For the text-containing cell, return its midpoint in (X, Y) coordinate format. 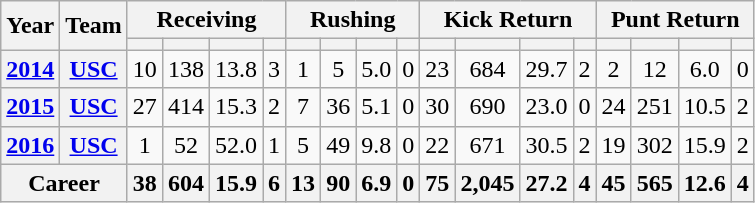
302 (654, 145)
6.9 (376, 183)
90 (338, 183)
9.8 (376, 145)
Year (30, 26)
690 (488, 107)
22 (438, 145)
Punt Return (675, 20)
45 (614, 183)
23 (438, 69)
7 (304, 107)
2,045 (488, 183)
2016 (30, 145)
36 (338, 107)
75 (438, 183)
Team (94, 26)
5.1 (376, 107)
19 (614, 145)
15.3 (236, 107)
671 (488, 145)
49 (338, 145)
604 (186, 183)
29.7 (546, 69)
10.5 (704, 107)
Rushing (353, 20)
684 (488, 69)
6 (274, 183)
27.2 (546, 183)
414 (186, 107)
2015 (30, 107)
12.6 (704, 183)
23.0 (546, 107)
6.0 (704, 69)
30.5 (546, 145)
12 (654, 69)
3 (274, 69)
13 (304, 183)
Career (64, 183)
38 (144, 183)
52 (186, 145)
Receiving (206, 20)
138 (186, 69)
30 (438, 107)
2014 (30, 69)
565 (654, 183)
10 (144, 69)
Kick Return (508, 20)
5.0 (376, 69)
251 (654, 107)
52.0 (236, 145)
24 (614, 107)
27 (144, 107)
13.8 (236, 69)
